Capture the cell that displays the provided text and extract its [x, y] central coordinate. 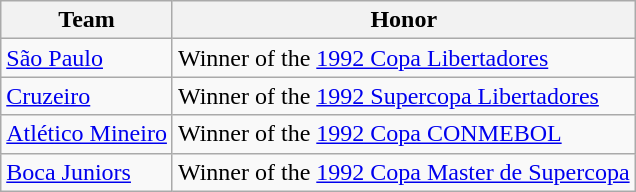
Atlético Mineiro [87, 134]
Winner of the 1992 Copa Libertadores [404, 58]
Honor [404, 20]
Team [87, 20]
Winner of the 1992 Supercopa Libertadores [404, 96]
Cruzeiro [87, 96]
Winner of the 1992 Copa Master de Supercopa [404, 172]
Boca Juniors [87, 172]
São Paulo [87, 58]
Winner of the 1992 Copa CONMEBOL [404, 134]
